Locate the cell with the specified text and output its (x, y) center coordinate. 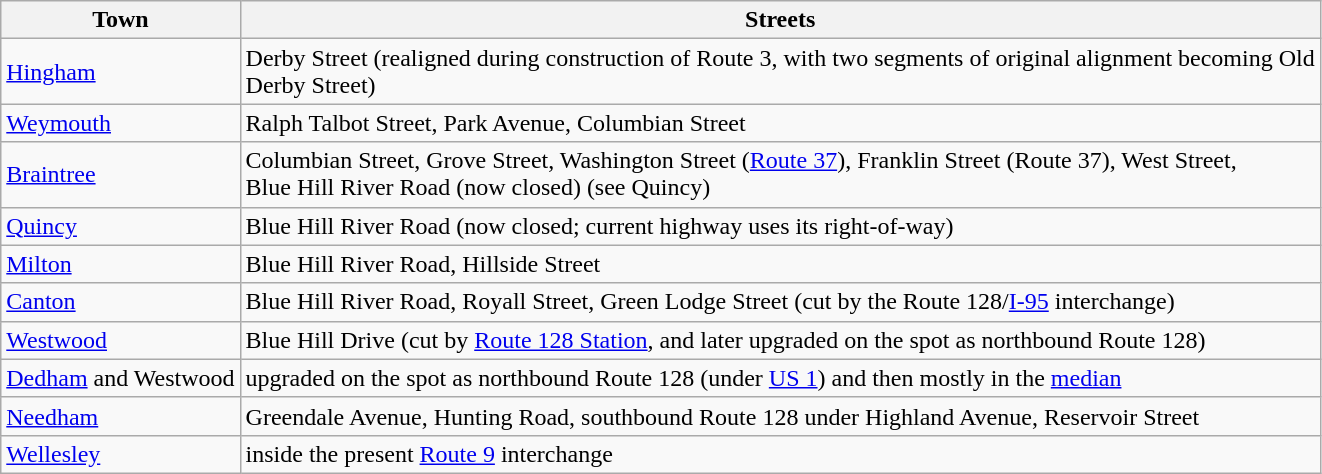
Quincy (120, 226)
Columbian Street, Grove Street, Washington Street (Route 37), Franklin Street (Route 37), West Street,Blue Hill River Road (now closed) (see Quincy) (780, 174)
Greendale Avenue, Hunting Road, southbound Route 128 under Highland Avenue, Reservoir Street (780, 416)
Hingham (120, 72)
Blue Hill Drive (cut by Route 128 Station, and later upgraded on the spot as northbound Route 128) (780, 340)
Braintree (120, 174)
Streets (780, 20)
Dedham and Westwood (120, 378)
Blue Hill River Road, Hillside Street (780, 264)
Westwood (120, 340)
Derby Street (realigned during construction of Route 3, with two segments of original alignment becoming OldDerby Street) (780, 72)
Needham (120, 416)
Wellesley (120, 454)
Blue Hill River Road, Royall Street, Green Lodge Street (cut by the Route 128/I-95 interchange) (780, 302)
Milton (120, 264)
upgraded on the spot as northbound Route 128 (under US 1) and then mostly in the median (780, 378)
Blue Hill River Road (now closed; current highway uses its right-of-way) (780, 226)
inside the present Route 9 interchange (780, 454)
Weymouth (120, 123)
Ralph Talbot Street, Park Avenue, Columbian Street (780, 123)
Canton (120, 302)
Town (120, 20)
